Determine the [x, y] coordinate at the center of the cell enclosing the given text.  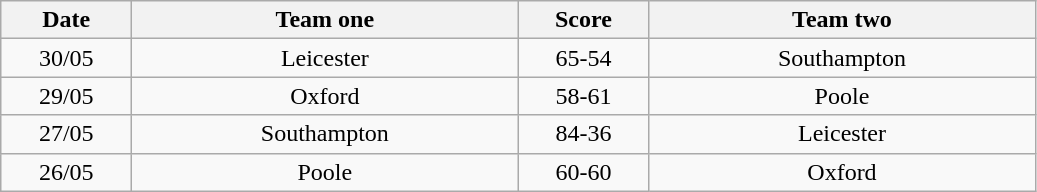
27/05 [66, 134]
58-61 [584, 96]
60-60 [584, 172]
Team two [842, 20]
Score [584, 20]
Date [66, 20]
84-36 [584, 134]
30/05 [66, 58]
Team one [325, 20]
29/05 [66, 96]
26/05 [66, 172]
65-54 [584, 58]
